Search for the cell housing the specified text and yield its [X, Y] center coordinate. 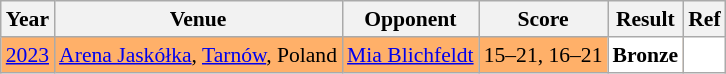
Ref [704, 19]
15–21, 16–21 [544, 55]
Result [646, 19]
Opponent [410, 19]
Mia Blichfeldt [410, 55]
Year [28, 19]
Bronze [646, 55]
Arena Jaskółka, Tarnów, Poland [198, 55]
2023 [28, 55]
Venue [198, 19]
Score [544, 19]
